Find where the given text appears and provide that cell's center as (X, Y) coordinate. 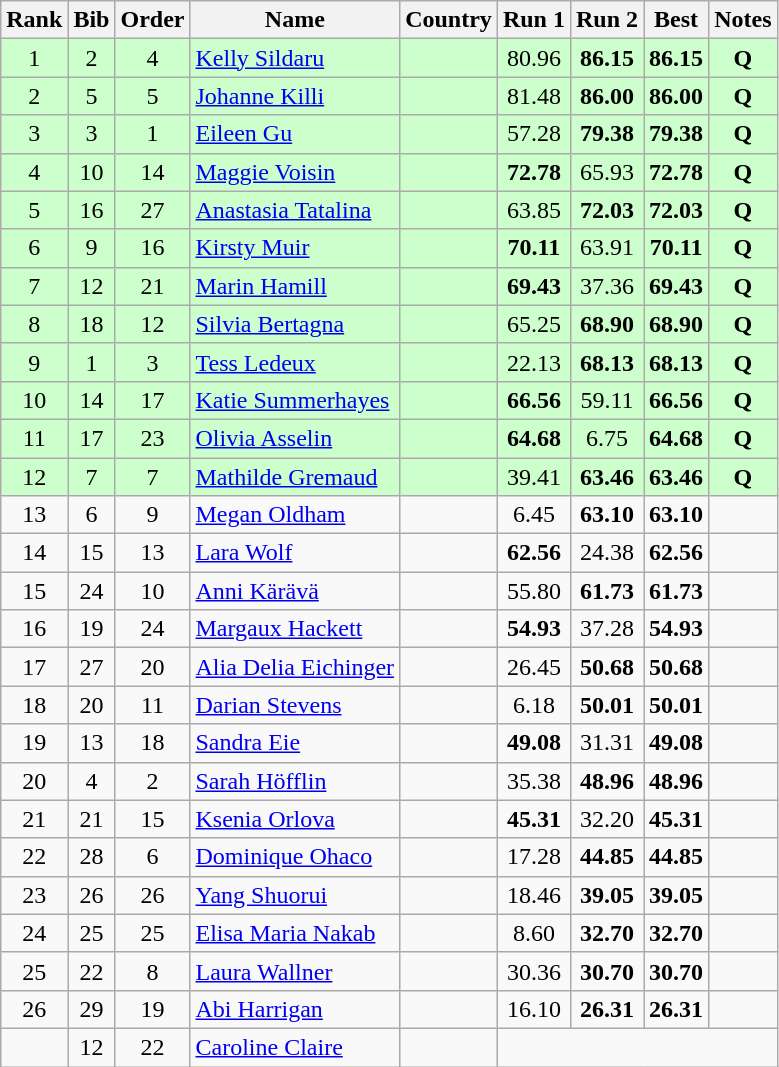
Run 2 (606, 20)
Alia Delia Eichinger (295, 667)
65.25 (534, 324)
Notes (743, 20)
80.96 (534, 58)
Rank (34, 20)
65.93 (606, 172)
Country (449, 20)
6.45 (534, 515)
57.28 (534, 134)
17.28 (534, 857)
59.11 (606, 400)
35.38 (534, 781)
6.75 (606, 438)
Johanne Killi (295, 96)
Anastasia Tatalina (295, 210)
18.46 (534, 895)
Maggie Voisin (295, 172)
24.38 (606, 553)
30.36 (534, 971)
63.85 (534, 210)
Anni Kärävä (295, 591)
63.91 (606, 248)
Yang Shuorui (295, 895)
Sarah Höfflin (295, 781)
32.20 (606, 819)
Ksenia Orlova (295, 819)
22.13 (534, 362)
Laura Wallner (295, 971)
39.41 (534, 477)
26.45 (534, 667)
31.31 (606, 743)
Silvia Bertagna (295, 324)
Marin Hamill (295, 286)
Katie Summerhayes (295, 400)
Sandra Eie (295, 743)
Mathilde Gremaud (295, 477)
Megan Oldham (295, 515)
16.10 (534, 1009)
6.18 (534, 705)
Eileen Gu (295, 134)
Darian Stevens (295, 705)
Kelly Sildaru (295, 58)
Name (295, 20)
Lara Wolf (295, 553)
Abi Harrigan (295, 1009)
Elisa Maria Nakab (295, 933)
28 (92, 857)
81.48 (534, 96)
Kirsty Muir (295, 248)
Olivia Asselin (295, 438)
Caroline Claire (295, 1047)
55.80 (534, 591)
Best (676, 20)
Order (152, 20)
37.36 (606, 286)
Tess Ledeux (295, 362)
8.60 (534, 933)
37.28 (606, 629)
Margaux Hackett (295, 629)
29 (92, 1009)
Run 1 (534, 20)
Bib (92, 20)
Dominique Ohaco (295, 857)
